For the text-containing cell, return its midpoint in (x, y) coordinate format. 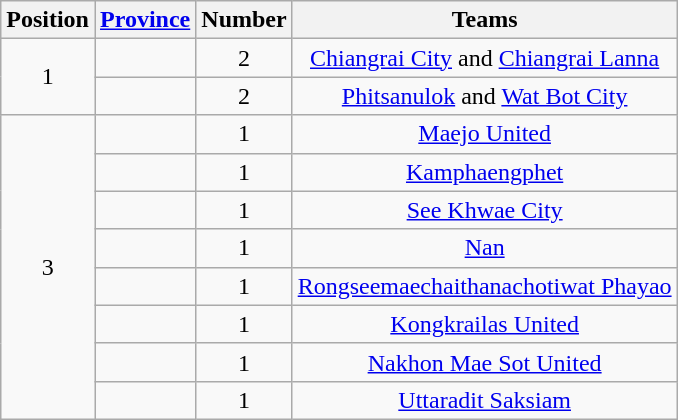
Phitsanulok and Wat Bot City (484, 96)
3 (48, 267)
Chiangrai City and Chiangrai Lanna (484, 58)
Teams (484, 20)
Nan (484, 248)
Uttaradit Saksiam (484, 400)
See Khwae City (484, 210)
Kongkrailas United (484, 324)
Kamphaengphet (484, 172)
Maejo United (484, 134)
Number (244, 20)
Rongseemaechaithanachotiwat Phayao (484, 286)
Province (144, 20)
Position (48, 20)
Nakhon Mae Sot United (484, 362)
